Return (x, y) of the center of cell containing provided text 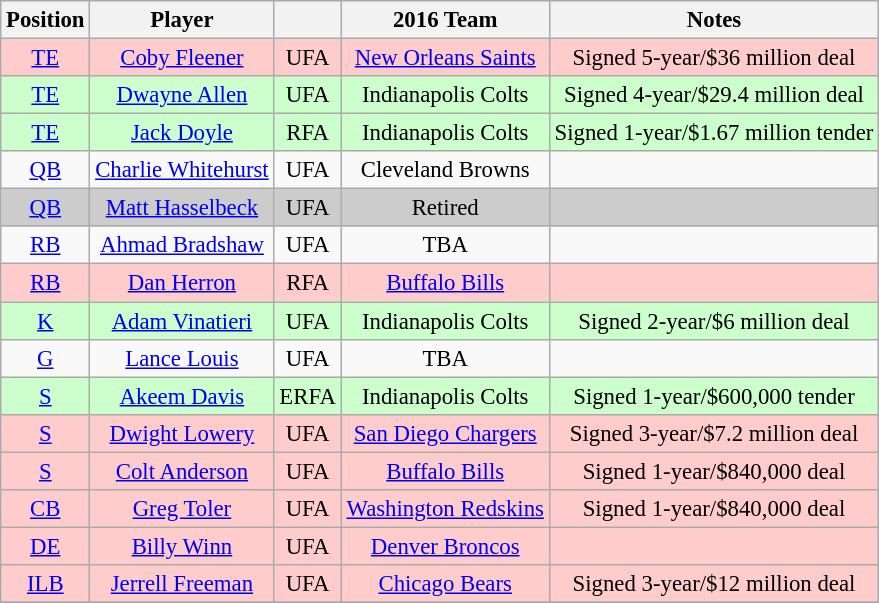
San Diego Chargers (445, 433)
ERFA (308, 396)
Washington Redskins (445, 509)
Greg Toler (182, 509)
Adam Vinatieri (182, 321)
K (46, 321)
ILB (46, 584)
Notes (714, 20)
Chicago Bears (445, 584)
Dwayne Allen (182, 95)
CB (46, 509)
Colt Anderson (182, 471)
Signed 1-year/$600,000 tender (714, 396)
Akeem Davis (182, 396)
Jack Doyle (182, 133)
New Orleans Saints (445, 58)
Denver Broncos (445, 546)
Coby Fleener (182, 58)
Lance Louis (182, 358)
Cleveland Browns (445, 170)
Signed 3-year/$7.2 million deal (714, 433)
G (46, 358)
Signed 5-year/$36 million deal (714, 58)
Matt Hasselbeck (182, 208)
Charlie Whitehurst (182, 170)
Position (46, 20)
Dwight Lowery (182, 433)
DE (46, 546)
2016 Team (445, 20)
Signed 3-year/$12 million deal (714, 584)
Jerrell Freeman (182, 584)
Signed 4-year/$29.4 million deal (714, 95)
Signed 2-year/$6 million deal (714, 321)
Billy Winn (182, 546)
Dan Herron (182, 283)
Retired (445, 208)
Player (182, 20)
Signed 1-year/$1.67 million tender (714, 133)
Ahmad Bradshaw (182, 245)
